Provide the [x, y] coordinate of the cell's center where the given text is located.  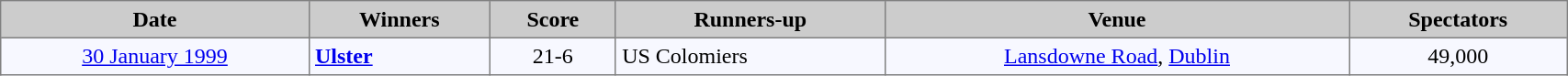
Date [155, 19]
Runners-up [750, 19]
Venue [1117, 19]
US Colomiers [750, 56]
Spectators [1459, 19]
21-6 [553, 56]
30 January 1999 [155, 56]
Winners [399, 19]
49,000 [1459, 56]
Score [553, 19]
Lansdowne Road, Dublin [1117, 56]
Ulster [399, 56]
